Identify which cell holds the provided text, then report its (x, y) central coordinate. 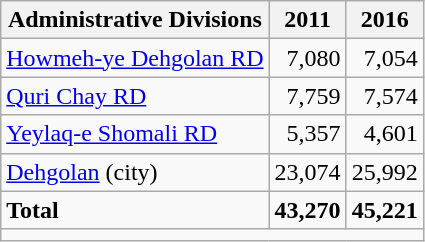
2011 (308, 20)
Quri Chay RD (135, 96)
45,221 (384, 210)
4,601 (384, 134)
7,759 (308, 96)
5,357 (308, 134)
7,080 (308, 58)
7,574 (384, 96)
Total (135, 210)
2016 (384, 20)
Howmeh-ye Dehgolan RD (135, 58)
Dehgolan (city) (135, 172)
43,270 (308, 210)
Yeylaq-e Shomali RD (135, 134)
Administrative Divisions (135, 20)
25,992 (384, 172)
23,074 (308, 172)
7,054 (384, 58)
